Provide the (x, y) coordinate of the cell's center where the given text is located.  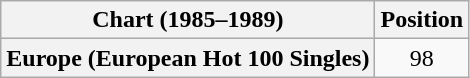
Europe (European Hot 100 Singles) (188, 58)
Position (422, 20)
98 (422, 58)
Chart (1985–1989) (188, 20)
